Extract the [x, y] coordinate from the center of the cell holding the provided text.  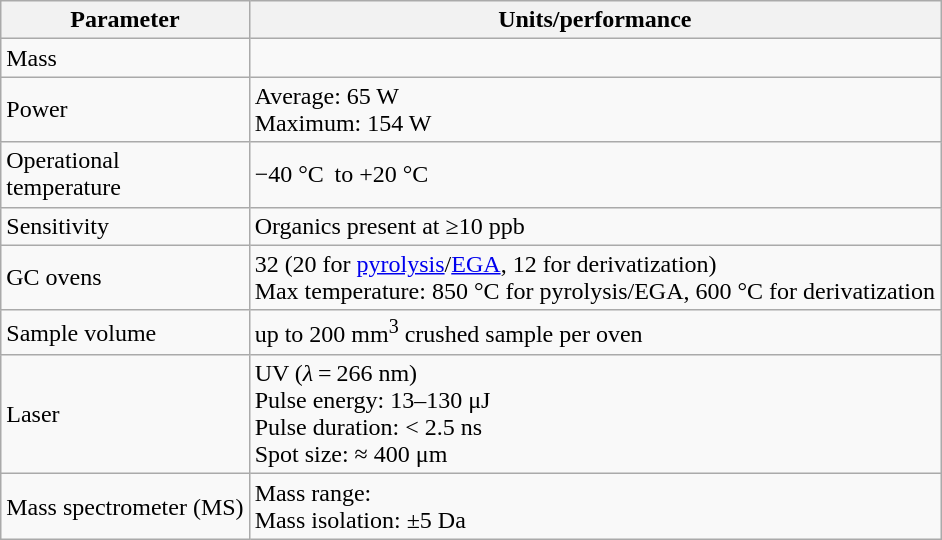
Sensitivity [125, 226]
Mass range: Mass isolation: ±5 Da [594, 506]
Organics present at ≥10 ppb [594, 226]
GC ovens [125, 278]
Operationaltemperature [125, 174]
Sample volume [125, 332]
Units/performance [594, 20]
−40 °C to +20 °C [594, 174]
Average: 65 W Maximum: 154 W [594, 110]
up to 200 mm3 crushed sample per oven [594, 332]
UV (λ = 266 nm) Pulse energy: 13–130 μJ Pulse duration: < 2.5 ns Spot size: ≈ 400 μm [594, 414]
Power [125, 110]
Mass [125, 58]
Mass spectrometer (MS) [125, 506]
Laser [125, 414]
32 (20 for pyrolysis/EGA, 12 for derivatization)Max temperature: 850 °C for pyrolysis/EGA, 600 °C for derivatization [594, 278]
Parameter [125, 20]
